Pinpoint the cell where the given text exists, returning its (X, Y) midpoint coordinate. 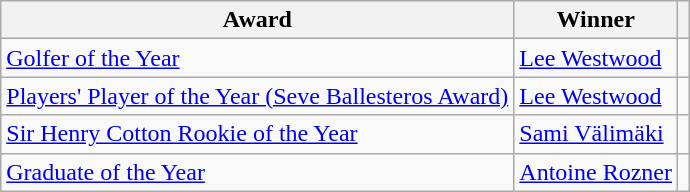
Sir Henry Cotton Rookie of the Year (258, 134)
Graduate of the Year (258, 172)
Sami Välimäki (596, 134)
Award (258, 20)
Players' Player of the Year (Seve Ballesteros Award) (258, 96)
Winner (596, 20)
Golfer of the Year (258, 58)
Antoine Rozner (596, 172)
